Provide the (X, Y) coordinate of the cell's center where the given text is located.  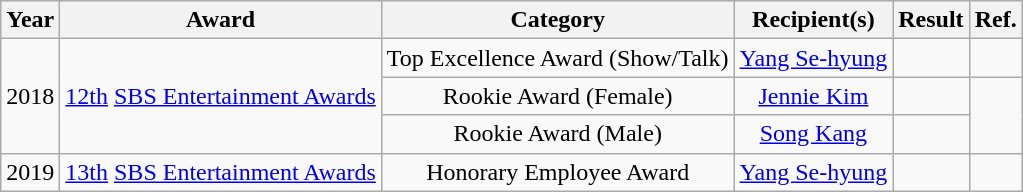
Category (558, 20)
2018 (30, 96)
13th SBS Entertainment Awards (221, 172)
Jennie Kim (814, 96)
Rookie Award (Female) (558, 96)
Rookie Award (Male) (558, 134)
Top Excellence Award (Show/Talk) (558, 58)
Result (931, 20)
Award (221, 20)
2019 (30, 172)
Year (30, 20)
Honorary Employee Award (558, 172)
Song Kang (814, 134)
Recipient(s) (814, 20)
Ref. (996, 20)
12th SBS Entertainment Awards (221, 96)
